Pinpoint the cell where the given text exists, returning its (x, y) midpoint coordinate. 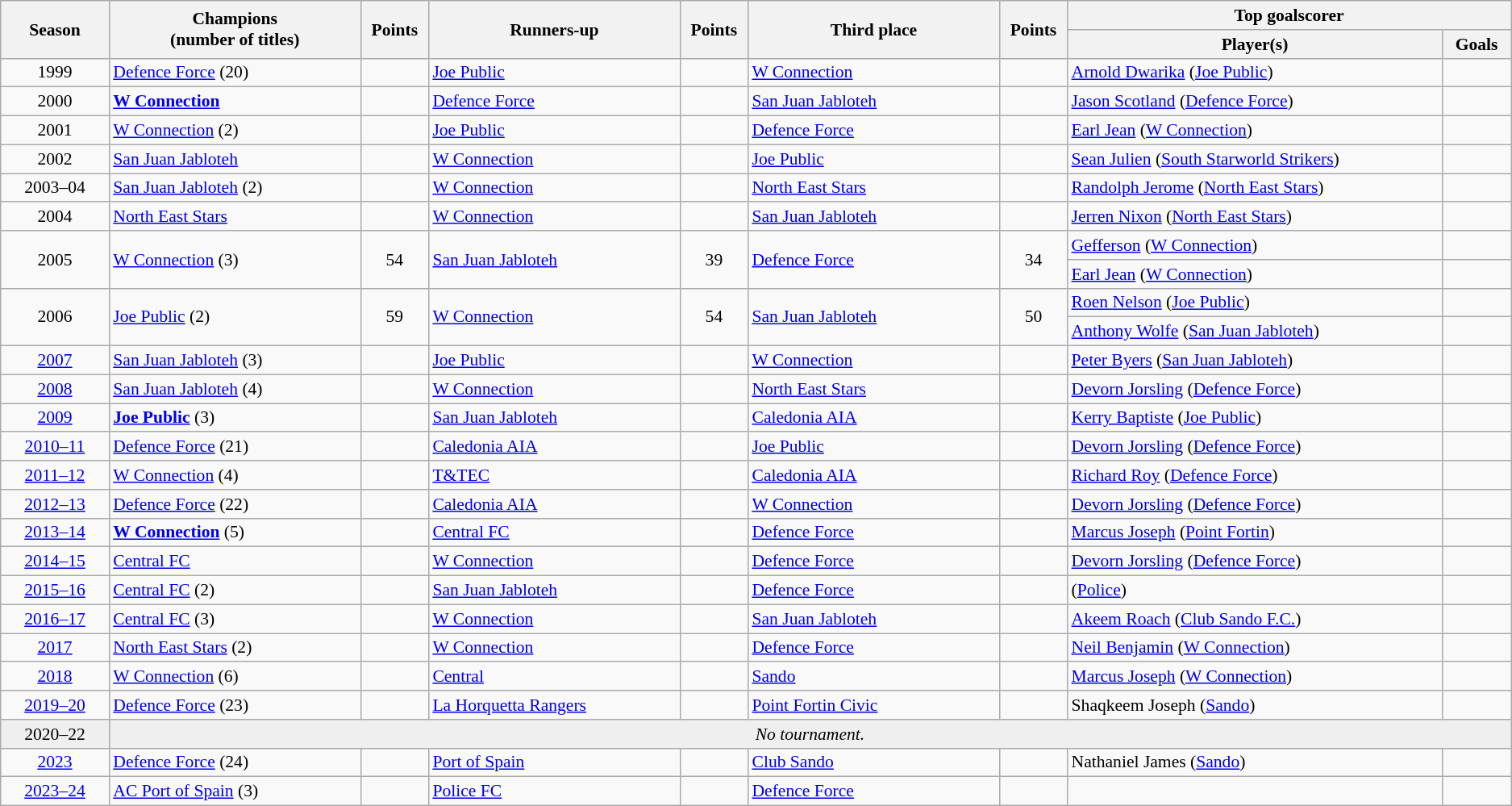
Champions(number of titles) (235, 29)
2000 (55, 102)
Joe Public (2) (235, 316)
2019–20 (55, 705)
Peter Byers (San Juan Jabloteh) (1255, 361)
2005 (55, 260)
Kerry Baptiste (Joe Public) (1255, 418)
1999 (55, 73)
2002 (55, 159)
39 (714, 260)
Defence Force (21) (235, 447)
Central FC (3) (235, 619)
2018 (55, 677)
Jerren Nixon (North East Stars) (1255, 217)
No tournament. (810, 734)
San Juan Jabloteh (3) (235, 361)
La Horquetta Rangers (554, 705)
50 (1033, 316)
2012–13 (55, 504)
AC Port of Spain (3) (235, 791)
34 (1033, 260)
Third place (873, 29)
Defence Force (22) (235, 504)
2001 (55, 131)
Roen Nelson (Joe Public) (1255, 303)
Defence Force (20) (235, 73)
San Juan Jabloteh (4) (235, 389)
2006 (55, 316)
Player(s) (1255, 44)
2008 (55, 389)
Jason Scotland (Defence Force) (1255, 102)
Central FC (2) (235, 591)
North East Stars (2) (235, 648)
Richard Roy (Defence Force) (1255, 475)
Police FC (554, 791)
2010–11 (55, 447)
W Connection (5) (235, 532)
W Connection (6) (235, 677)
Marcus Joseph (W Connection) (1255, 677)
Defence Force (24) (235, 762)
Arnold Dwarika (Joe Public) (1255, 73)
W Connection (3) (235, 260)
Sando (873, 677)
2015–16 (55, 591)
2014–15 (55, 562)
2023–24 (55, 791)
Nathaniel James (Sando) (1255, 762)
2013–14 (55, 532)
2020–22 (55, 734)
Runners-up (554, 29)
Marcus Joseph (Point Fortin) (1255, 532)
Point Fortin Civic (873, 705)
(Police) (1255, 591)
2023 (55, 762)
Top goalscorer (1289, 15)
2007 (55, 361)
2009 (55, 418)
Anthony Wolfe (San Juan Jabloteh) (1255, 332)
Akeem Roach (Club Sando F.C.) (1255, 619)
Defence Force (23) (235, 705)
Club Sando (873, 762)
Goals (1476, 44)
W Connection (4) (235, 475)
2011–12 (55, 475)
Central (554, 677)
Shaqkeem Joseph (Sando) (1255, 705)
59 (394, 316)
San Juan Jabloteh (2) (235, 188)
Gefferson (W Connection) (1255, 245)
T&TEC (554, 475)
Joe Public (3) (235, 418)
Neil Benjamin (W Connection) (1255, 648)
2003–04 (55, 188)
Port of Spain (554, 762)
Randolph Jerome (North East Stars) (1255, 188)
Sean Julien (South Starworld Strikers) (1255, 159)
Season (55, 29)
2004 (55, 217)
2017 (55, 648)
2016–17 (55, 619)
W Connection (2) (235, 131)
